Find where the given text appears and provide that cell's center as [X, Y] coordinate. 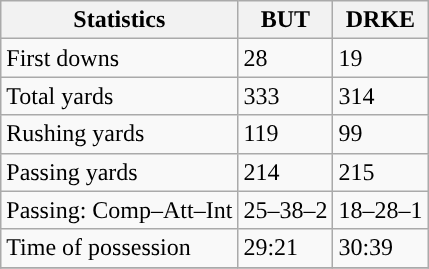
30:39 [380, 248]
333 [286, 96]
99 [380, 134]
18–28–1 [380, 210]
19 [380, 58]
29:21 [286, 248]
119 [286, 134]
Rushing yards [120, 134]
314 [380, 96]
25–38–2 [286, 210]
215 [380, 172]
Passing yards [120, 172]
First downs [120, 58]
Total yards [120, 96]
214 [286, 172]
Time of possession [120, 248]
28 [286, 58]
Statistics [120, 20]
BUT [286, 20]
Passing: Comp–Att–Int [120, 210]
DRKE [380, 20]
